Locate the cell with the specified text and output its [X, Y] center coordinate. 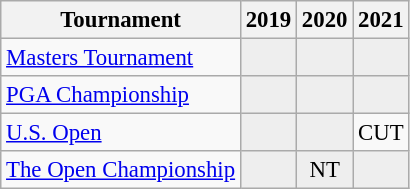
Tournament [121, 20]
CUT [381, 133]
2021 [381, 20]
NT [325, 170]
Masters Tournament [121, 58]
2020 [325, 20]
U.S. Open [121, 133]
PGA Championship [121, 95]
The Open Championship [121, 170]
2019 [268, 20]
